From the cell containing the given text, extract its center point as [x, y] coordinate. 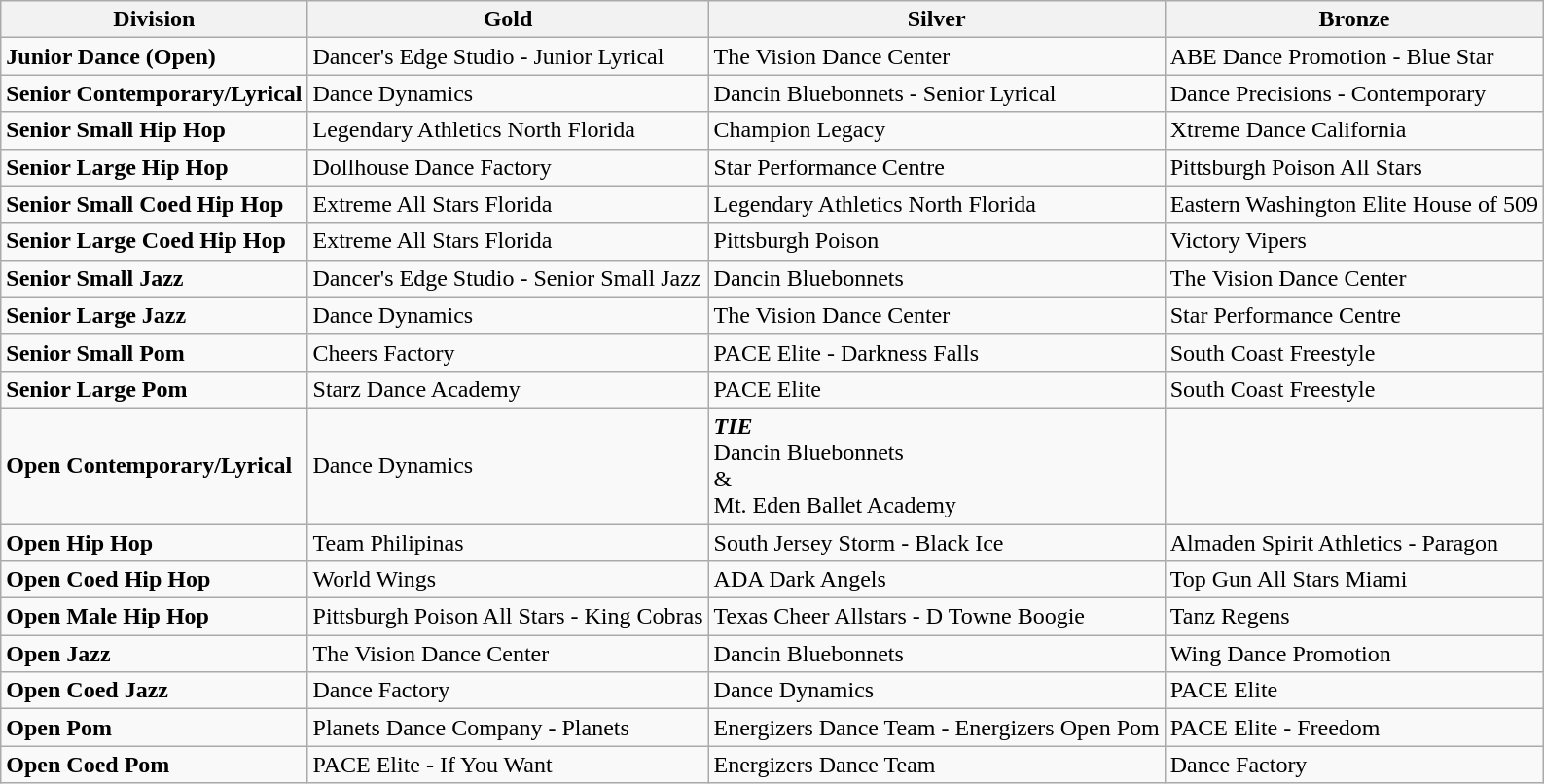
Senior Small Jazz [154, 278]
Xtreme Dance California [1354, 130]
Senior Small Hip Hop [154, 130]
Senior Large Coed Hip Hop [154, 241]
South Jersey Storm - Black Ice [936, 542]
Junior Dance (Open) [154, 56]
Champion Legacy [936, 130]
Tanz Regens [1354, 617]
Almaden Spirit Athletics - Paragon [1354, 542]
Dancer's Edge Studio - Senior Small Jazz [508, 278]
Open Male Hip Hop [154, 617]
Bronze [1354, 19]
Energizers Dance Team - Energizers Open Pom [936, 728]
Senior Large Hip Hop [154, 167]
Open Coed Jazz [154, 691]
Planets Dance Company - Planets [508, 728]
Open Coed Pom [154, 765]
Pittsburgh Poison All Stars [1354, 167]
PACE Elite - If You Want [508, 765]
Dance Precisions - Contemporary [1354, 93]
Eastern Washington Elite House of 509 [1354, 204]
Senior Contemporary/Lyrical [154, 93]
PACE Elite - Darkness Falls [936, 352]
Team Philipinas [508, 542]
Senior Large Jazz [154, 315]
Victory Vipers [1354, 241]
Energizers Dance Team [936, 765]
ABE Dance Promotion - Blue Star [1354, 56]
Open Coed Hip Hop [154, 580]
Senior Large Pom [154, 389]
Texas Cheer Allstars - D Towne Boogie [936, 617]
Senior Small Pom [154, 352]
PACE Elite - Freedom [1354, 728]
Pittsburgh Poison [936, 241]
Open Pom [154, 728]
Open Hip Hop [154, 542]
Dancin Bluebonnets - Senior Lyrical [936, 93]
Division [154, 19]
World Wings [508, 580]
Cheers Factory [508, 352]
Open Jazz [154, 654]
Silver [936, 19]
Wing Dance Promotion [1354, 654]
Dancer's Edge Studio - Junior Lyrical [508, 56]
Senior Small Coed Hip Hop [154, 204]
Pittsburgh Poison All Stars - King Cobras [508, 617]
TIEDancin Bluebonnets&Mt. Eden Ballet Academy [936, 465]
Gold [508, 19]
ADA Dark Angels [936, 580]
Open Contemporary/Lyrical [154, 465]
Dollhouse Dance Factory [508, 167]
Top Gun All Stars Miami [1354, 580]
Starz Dance Academy [508, 389]
